Identify which cell holds the provided text, then report its (x, y) central coordinate. 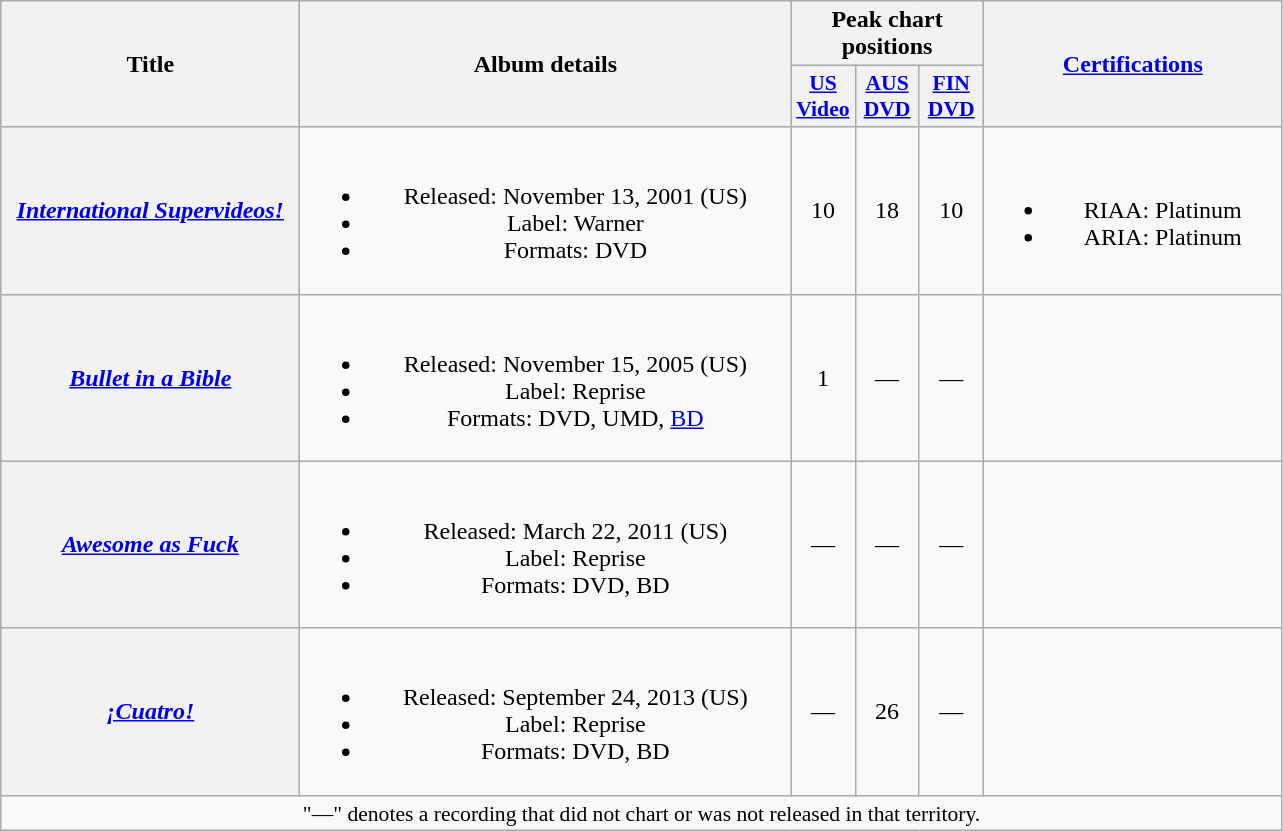
Released: November 13, 2001 (US)Label: WarnerFormats: DVD (546, 210)
FINDVD (951, 96)
Bullet in a Bible (150, 378)
Peak chart positions (887, 34)
26 (887, 712)
"—" denotes a recording that did not chart or was not released in that territory. (642, 813)
¡Cuatro! (150, 712)
1 (823, 378)
Album details (546, 64)
International Supervideos! (150, 210)
Released: November 15, 2005 (US)Label: RepriseFormats: DVD, UMD, BD (546, 378)
18 (887, 210)
AUSDVD (887, 96)
Awesome as Fuck (150, 544)
Title (150, 64)
Certifications (1132, 64)
RIAA: PlatinumARIA: Platinum (1132, 210)
USVideo (823, 96)
Released: September 24, 2013 (US)Label: RepriseFormats: DVD, BD (546, 712)
Released: March 22, 2011 (US)Label: RepriseFormats: DVD, BD (546, 544)
